Provide the [X, Y] coordinate of the cell's center where the given text is located.  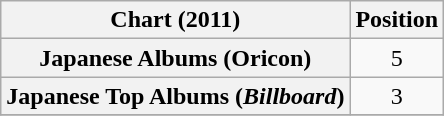
Japanese Top Albums (Billboard) [176, 96]
3 [397, 96]
5 [397, 58]
Japanese Albums (Oricon) [176, 58]
Chart (2011) [176, 20]
Position [397, 20]
